Return (X, Y) of the center of cell containing provided text 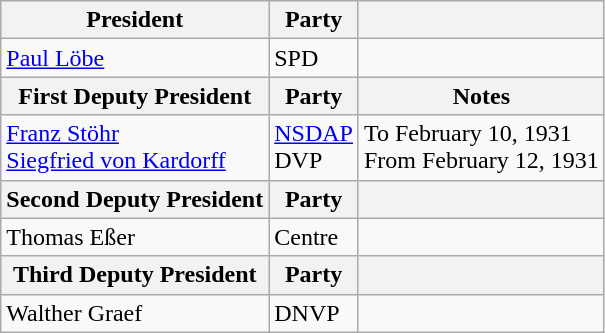
Notes (481, 96)
Centre (314, 237)
Second Deputy President (135, 199)
SPD (314, 58)
Paul Löbe (135, 58)
Third Deputy President (135, 275)
Walther Graef (135, 313)
DNVP (314, 313)
Thomas Eßer (135, 237)
To February 10, 1931From February 12, 1931 (481, 148)
NSDAPDVP (314, 148)
First Deputy President (135, 96)
President (135, 20)
Franz StöhrSiegfried von Kardorff (135, 148)
